Find where the given text appears and provide that cell's center as [X, Y] coordinate. 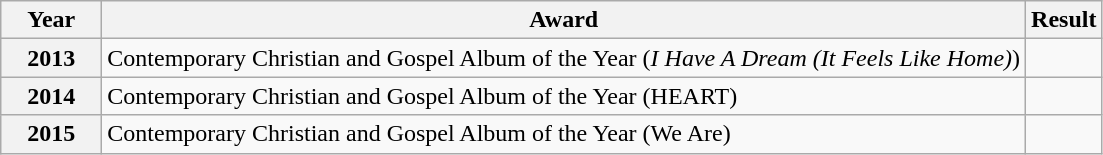
Award [564, 20]
Contemporary Christian and Gospel Album of the Year (I Have A Dream (It Feels Like Home)) [564, 58]
Result [1064, 20]
Contemporary Christian and Gospel Album of the Year (We Are) [564, 134]
2013 [52, 58]
Year [52, 20]
Contemporary Christian and Gospel Album of the Year (HEART) [564, 96]
2014 [52, 96]
2015 [52, 134]
